Output the (x, y) coordinate of the center of the cell containing the given text.  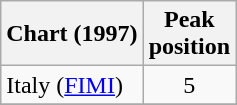
5 (189, 85)
Chart (1997) (72, 34)
Italy (FIMI) (72, 85)
Peakposition (189, 34)
